Provide the (X, Y) coordinate of the cell's center where the given text is located.  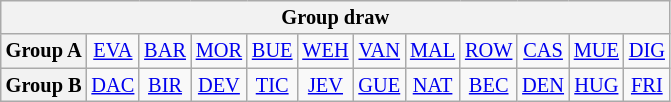
BEC (488, 85)
MOR (219, 51)
JEV (325, 85)
VAN (379, 51)
BIR (165, 85)
MUE (596, 51)
TIC (272, 85)
Group B (44, 85)
CAS (543, 51)
NAT (432, 85)
HUG (596, 85)
DIG (647, 51)
FRI (647, 85)
DEV (219, 85)
Group A (44, 51)
Group draw (336, 17)
GUE (379, 85)
MAL (432, 51)
WEH (325, 51)
ROW (488, 51)
DAC (114, 85)
BUE (272, 51)
DEN (543, 85)
BAR (165, 51)
EVA (114, 51)
